Pinpoint the cell where the given text exists, returning its [x, y] midpoint coordinate. 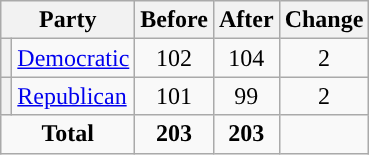
104 [246, 58]
99 [246, 96]
Change [324, 20]
After [246, 20]
101 [174, 96]
Party [68, 20]
Total [68, 134]
102 [174, 58]
Before [174, 20]
Democratic [74, 58]
Republican [74, 96]
